From the cell containing the given text, extract its center point as [X, Y] coordinate. 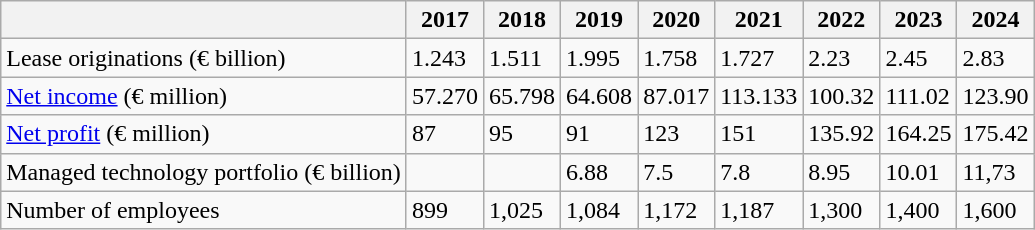
Number of employees [204, 210]
113.133 [759, 96]
6.88 [600, 172]
111.02 [918, 96]
1.995 [600, 58]
1,025 [522, 210]
1.243 [444, 58]
2019 [600, 20]
7.5 [676, 172]
2.83 [996, 58]
91 [600, 134]
1,172 [676, 210]
2022 [842, 20]
2020 [676, 20]
11,73 [996, 172]
100.32 [842, 96]
10.01 [918, 172]
Managed technology portfolio (€ billion) [204, 172]
175.42 [996, 134]
1,300 [842, 210]
65.798 [522, 96]
95 [522, 134]
1.727 [759, 58]
7.8 [759, 172]
1.758 [676, 58]
Lease originations (€ billion) [204, 58]
2.23 [842, 58]
164.25 [918, 134]
123 [676, 134]
1,400 [918, 210]
135.92 [842, 134]
1.511 [522, 58]
1,187 [759, 210]
2.45 [918, 58]
151 [759, 134]
87 [444, 134]
57.270 [444, 96]
2017 [444, 20]
123.90 [996, 96]
Net income (€ million) [204, 96]
Net profit (€ million) [204, 134]
8.95 [842, 172]
1,084 [600, 210]
87.017 [676, 96]
1,600 [996, 210]
2021 [759, 20]
899 [444, 210]
64.608 [600, 96]
2023 [918, 20]
2024 [996, 20]
2018 [522, 20]
